For the text-containing cell, return its midpoint in [X, Y] coordinate format. 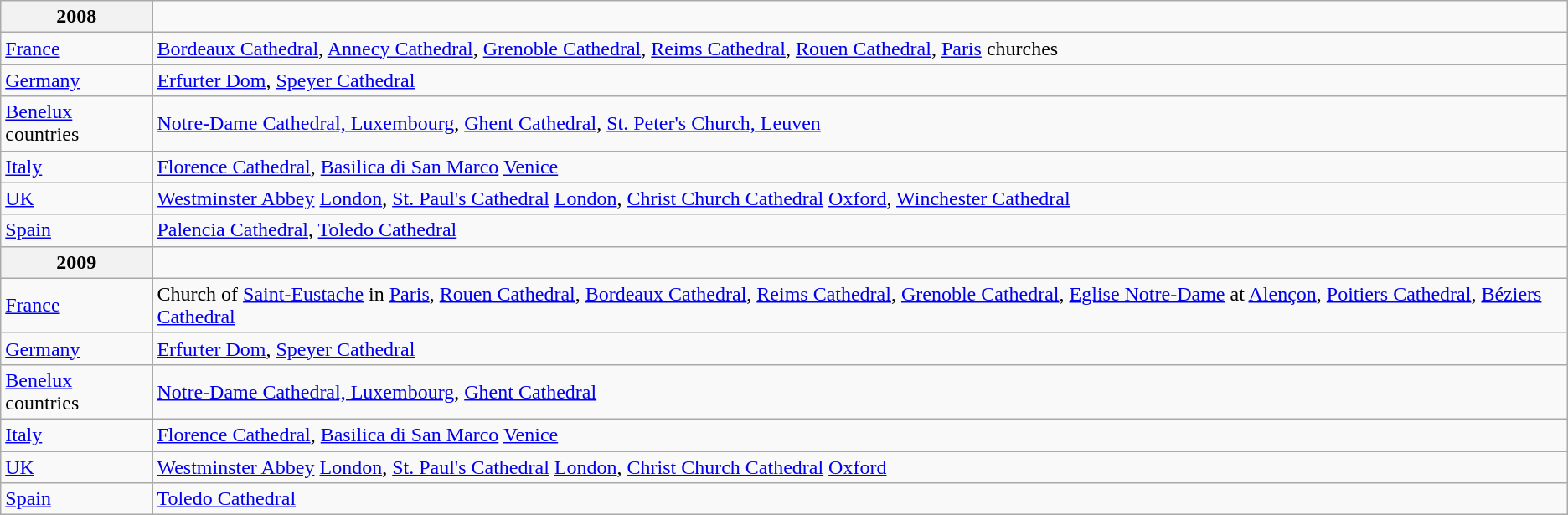
Westminster Abbey London, St. Paul's Cathedral London, Christ Church Cathedral Oxford, Winchester Cathedral [859, 198]
Toledo Cathedral [859, 499]
Palencia Cathedral, Toledo Cathedral [859, 230]
2008 [77, 17]
Westminster Abbey London, St. Paul's Cathedral London, Christ Church Cathedral Oxford [859, 466]
Bordeaux Cathedral, Annecy Cathedral, Grenoble Cathedral, Reims Cathedral, Rouen Cathedral, Paris churches [859, 49]
Notre-Dame Cathedral, Luxembourg, Ghent Cathedral [859, 392]
Notre-Dame Cathedral, Luxembourg, Ghent Cathedral, St. Peter's Church, Leuven [859, 124]
2009 [77, 262]
